Detect which cell encompasses the target text, then output its [x, y] center coordinate. 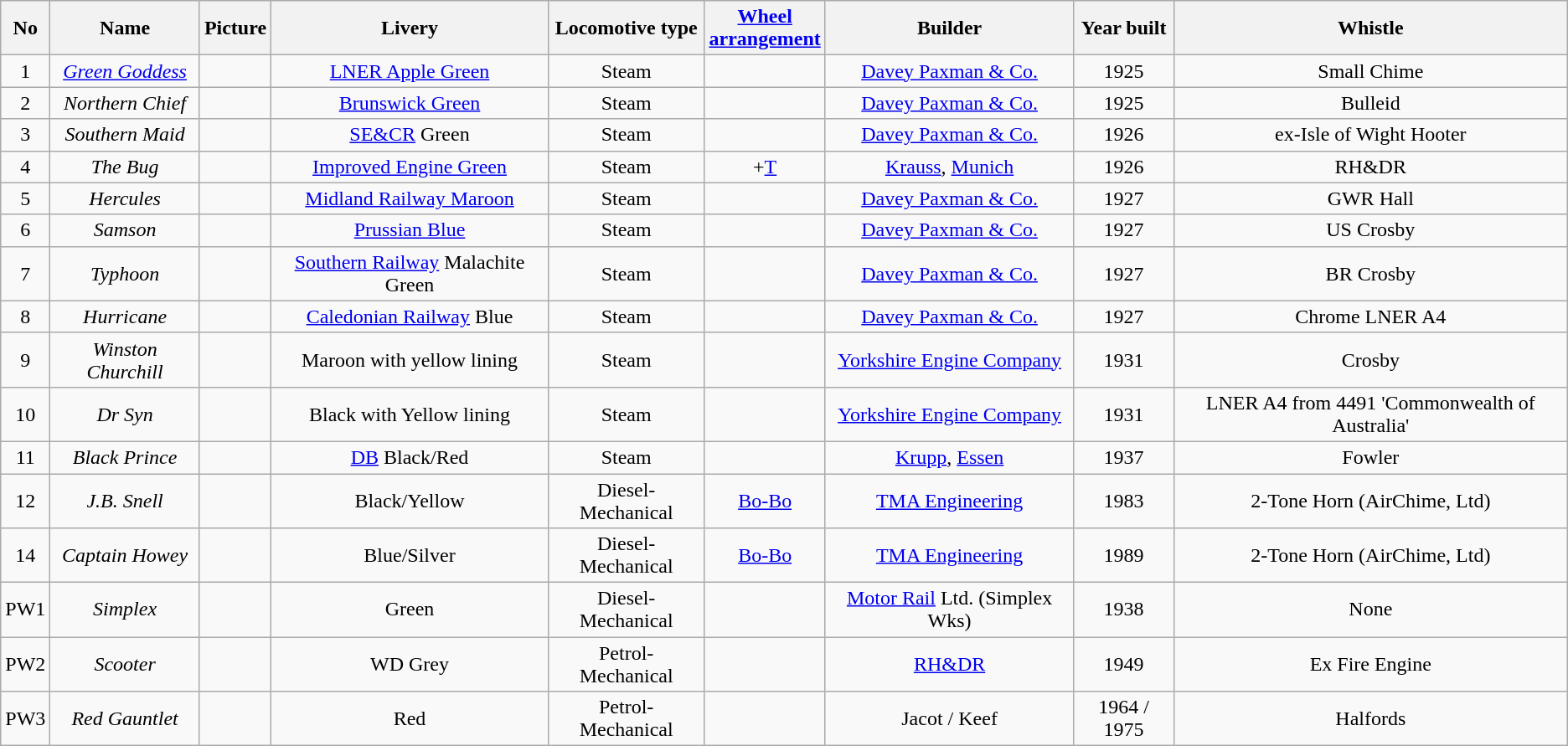
Krupp, Essen [950, 457]
BR Crosby [1370, 273]
11 [25, 457]
US Crosby [1370, 230]
4 [25, 167]
Hurricane [126, 316]
Locomotive type [627, 28]
6 [25, 230]
Blue/Silver [410, 556]
Motor Rail Ltd. (Simplex Wks) [950, 610]
Midland Railway Maroon [410, 198]
Black with Yellow lining [410, 414]
Name [126, 28]
Black/Yellow [410, 501]
Builder [950, 28]
+T [765, 167]
Southern Railway Malachite Green [410, 273]
Jacot / Keef [950, 718]
Winston Churchill [126, 360]
Red Gauntlet [126, 718]
ex-Isle of Wight Hooter [1370, 135]
Prussian Blue [410, 230]
Fowler [1370, 457]
8 [25, 316]
9 [25, 360]
5 [25, 198]
No [25, 28]
None [1370, 610]
Livery [410, 28]
Caledonian Railway Blue [410, 316]
Dr Syn [126, 414]
Simplex [126, 610]
PW2 [25, 665]
Southern Maid [126, 135]
Small Chime [1370, 71]
1 [25, 71]
1938 [1124, 610]
The Bug [126, 167]
Red [410, 718]
Ex Fire Engine [1370, 665]
LNER Apple Green [410, 71]
Whistle [1370, 28]
Scooter [126, 665]
Samson [126, 230]
Captain Howey [126, 556]
2 [25, 103]
Wheel arrangement [765, 28]
14 [25, 556]
1983 [1124, 501]
GWR Hall [1370, 198]
10 [25, 414]
Green [410, 610]
Brunswick Green [410, 103]
Hercules [126, 198]
Improved Engine Green [410, 167]
Halfords [1370, 718]
PW1 [25, 610]
12 [25, 501]
1989 [1124, 556]
WD Grey [410, 665]
1949 [1124, 665]
Northern Chief [126, 103]
J.B. Snell [126, 501]
PW3 [25, 718]
SE&CR Green [410, 135]
Year built [1124, 28]
3 [25, 135]
Krauss, Munich [950, 167]
Bulleid [1370, 103]
Chrome LNER A4 [1370, 316]
1964 / 1975 [1124, 718]
Green Goddess [126, 71]
Crosby [1370, 360]
1937 [1124, 457]
Picture [235, 28]
DB Black/Red [410, 457]
Black Prince [126, 457]
Typhoon [126, 273]
7 [25, 273]
Maroon with yellow lining [410, 360]
LNER A4 from 4491 'Commonwealth of Australia' [1370, 414]
